For the text-containing cell, return its midpoint in (X, Y) coordinate format. 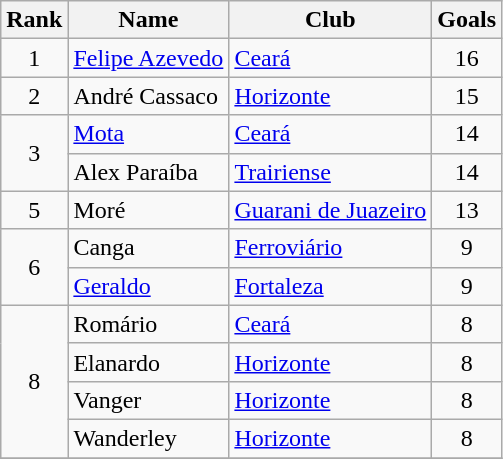
3 (34, 153)
Rank (34, 20)
16 (467, 58)
Goals (467, 20)
Geraldo (148, 286)
Elanardo (148, 362)
Guarani de Juazeiro (330, 210)
Club (330, 20)
Romário (148, 324)
Trairiense (330, 172)
Canga (148, 248)
13 (467, 210)
1 (34, 58)
Ferroviário (330, 248)
Vanger (148, 400)
Mota (148, 134)
André Cassaco (148, 96)
Fortaleza (330, 286)
2 (34, 96)
Moré (148, 210)
15 (467, 96)
Alex Paraíba (148, 172)
5 (34, 210)
6 (34, 267)
Wanderley (148, 438)
Name (148, 20)
Felipe Azevedo (148, 58)
